Find where the given text appears and provide that cell's center as [X, Y] coordinate. 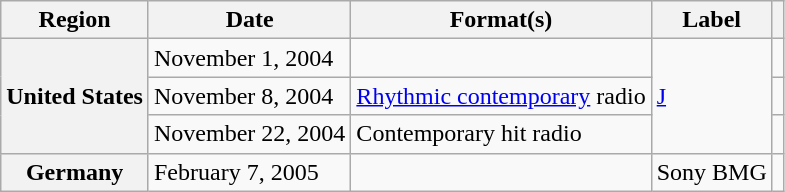
Label [712, 20]
November 8, 2004 [249, 96]
Contemporary hit radio [501, 134]
Rhythmic contemporary radio [501, 96]
Format(s) [501, 20]
Germany [75, 172]
Sony BMG [712, 172]
Date [249, 20]
November 1, 2004 [249, 58]
November 22, 2004 [249, 134]
February 7, 2005 [249, 172]
Region [75, 20]
United States [75, 96]
J [712, 96]
